Extract the (x, y) coordinate from the center of the cell holding the provided text.  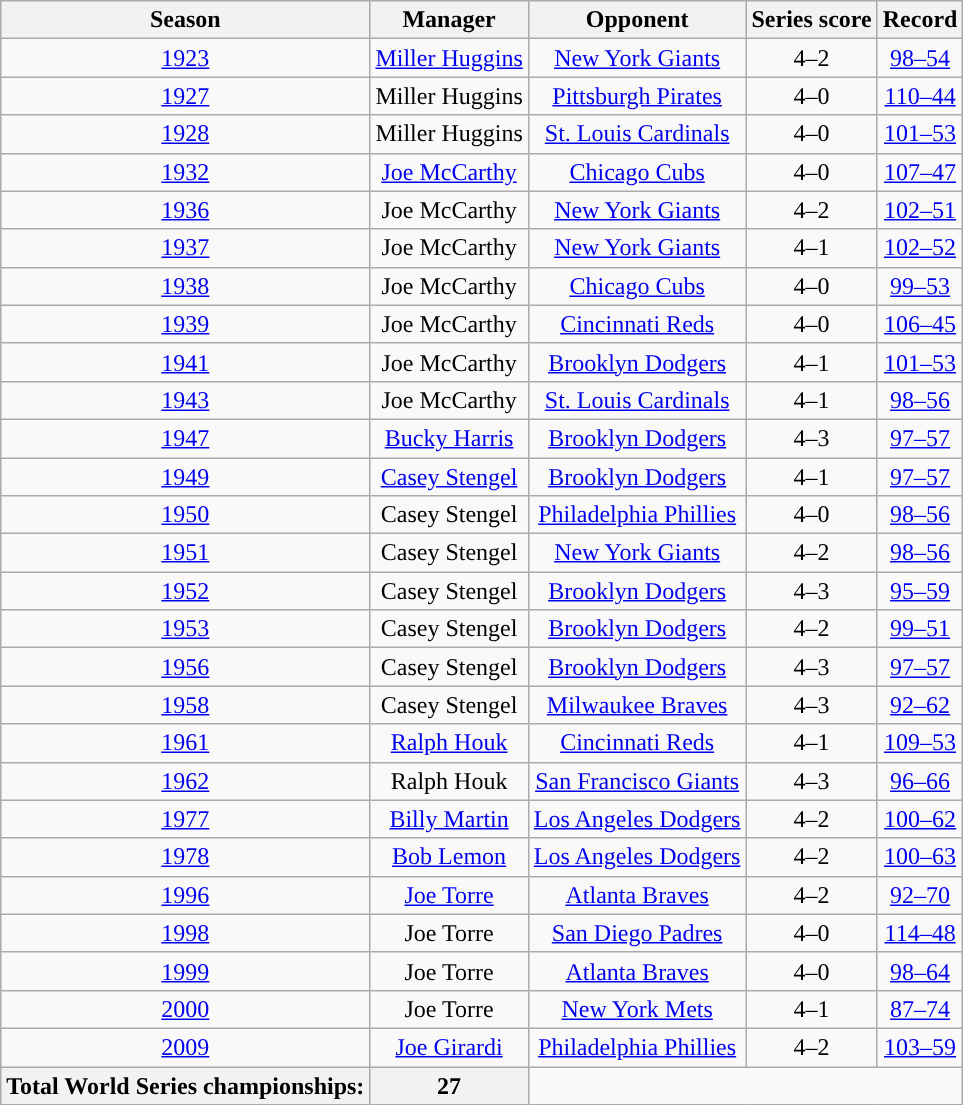
1978 (186, 857)
1938 (186, 286)
95–59 (920, 591)
1950 (186, 515)
1943 (186, 400)
1977 (186, 819)
92–70 (920, 895)
1939 (186, 324)
103–59 (920, 1047)
102–52 (920, 248)
Milwaukee Braves (637, 705)
Series score (812, 20)
100–63 (920, 857)
1937 (186, 248)
1951 (186, 553)
Joe Girardi (449, 1047)
Opponent (637, 20)
Bob Lemon (449, 857)
87–74 (920, 1009)
96–66 (920, 781)
San Diego Padres (637, 933)
Manager (449, 20)
99–53 (920, 286)
1958 (186, 705)
98–54 (920, 58)
92–62 (920, 705)
1928 (186, 134)
1947 (186, 438)
San Francisco Giants (637, 781)
Bucky Harris (449, 438)
98–64 (920, 971)
102–51 (920, 210)
27 (449, 1085)
114–48 (920, 933)
2009 (186, 1047)
1998 (186, 933)
100–62 (920, 819)
1932 (186, 172)
1941 (186, 362)
1949 (186, 477)
Record (920, 20)
1927 (186, 96)
1923 (186, 58)
Total World Series championships: (186, 1085)
1952 (186, 591)
1996 (186, 895)
110–44 (920, 96)
Pittsburgh Pirates (637, 96)
1936 (186, 210)
107–47 (920, 172)
2000 (186, 1009)
New York Mets (637, 1009)
1999 (186, 971)
Season (186, 20)
1962 (186, 781)
1956 (186, 667)
109–53 (920, 743)
99–51 (920, 629)
1953 (186, 629)
Billy Martin (449, 819)
106–45 (920, 324)
1961 (186, 743)
